Capture the cell that displays the provided text and extract its [x, y] central coordinate. 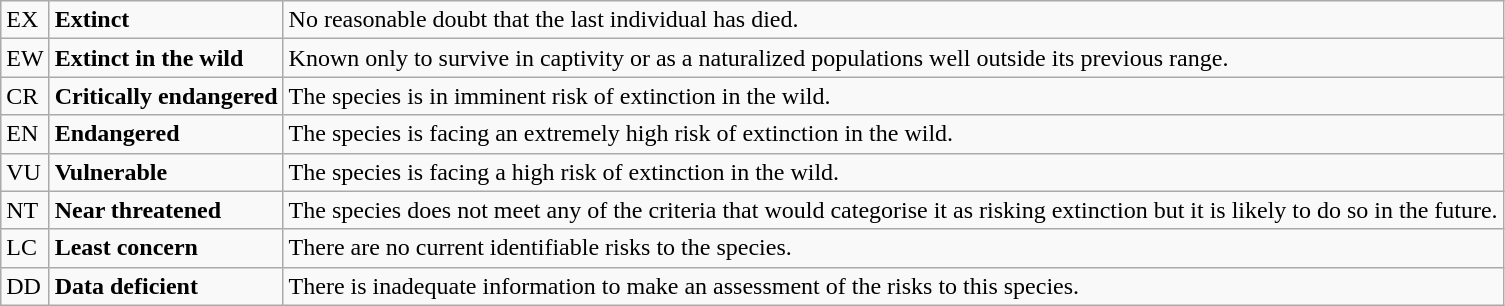
LC [25, 248]
The species is facing a high risk of extinction in the wild. [893, 172]
Endangered [166, 134]
Extinct in the wild [166, 58]
CR [25, 96]
Critically endangered [166, 96]
VU [25, 172]
The species is in imminent risk of extinction in the wild. [893, 96]
EW [25, 58]
EX [25, 20]
Extinct [166, 20]
No reasonable doubt that the last individual has died. [893, 20]
EN [25, 134]
NT [25, 210]
There are no current identifiable risks to the species. [893, 248]
Least concern [166, 248]
The species is facing an extremely high risk of extinction in the wild. [893, 134]
Vulnerable [166, 172]
Near threatened [166, 210]
DD [25, 286]
There is inadequate information to make an assessment of the risks to this species. [893, 286]
Data deficient [166, 286]
Known only to survive in captivity or as a naturalized populations well outside its previous range. [893, 58]
The species does not meet any of the criteria that would categorise it as risking extinction but it is likely to do so in the future. [893, 210]
